Output the [x, y] coordinate of the center of the cell containing the given text.  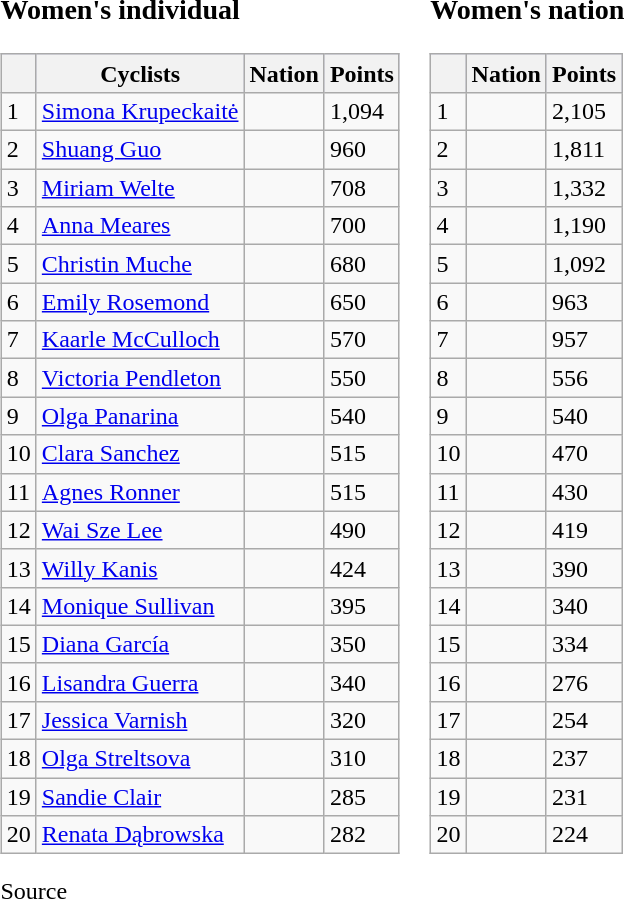
424 [362, 568]
Monique Sullivan [140, 606]
1,190 [584, 226]
1,811 [584, 150]
1,332 [584, 188]
708 [362, 188]
276 [584, 682]
Anna Meares [140, 226]
285 [362, 797]
395 [362, 606]
Sandie Clair [140, 797]
700 [362, 226]
282 [362, 835]
550 [362, 378]
680 [362, 264]
1,094 [362, 111]
231 [584, 797]
Shuang Guo [140, 150]
390 [584, 568]
490 [362, 530]
Emily Rosemond [140, 302]
Diana García [140, 644]
957 [584, 340]
2,105 [584, 111]
310 [362, 759]
Kaarle McCulloch [140, 340]
Cyclists [140, 73]
Jessica Varnish [140, 720]
Victoria Pendleton [140, 378]
650 [362, 302]
556 [584, 378]
419 [584, 530]
430 [584, 492]
237 [584, 759]
Clara Sanchez [140, 454]
570 [362, 340]
Renata Dąbrowska [140, 835]
Olga Panarina [140, 416]
960 [362, 150]
1,092 [584, 264]
350 [362, 644]
Olga Streltsova [140, 759]
320 [362, 720]
Agnes Ronner [140, 492]
334 [584, 644]
Simona Krupeckaitė [140, 111]
254 [584, 720]
470 [584, 454]
Lisandra Guerra [140, 682]
Willy Kanis [140, 568]
Miriam Welte [140, 188]
Christin Muche [140, 264]
Wai Sze Lee [140, 530]
224 [584, 835]
963 [584, 302]
